Locate the cell with the specified text and output its (x, y) center coordinate. 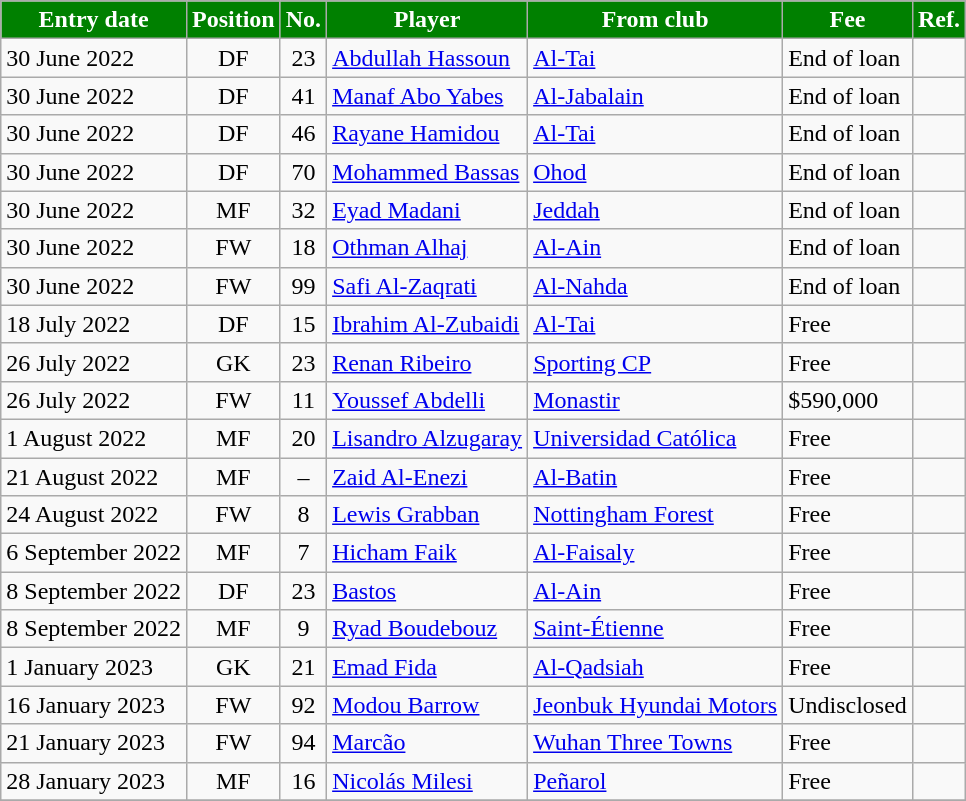
92 (303, 705)
Sporting CP (656, 362)
11 (303, 400)
8 (303, 515)
18 July 2022 (94, 324)
15 (303, 324)
Al-Qadsiah (656, 667)
– (303, 477)
Saint-Étienne (656, 629)
Wuhan Three Towns (656, 743)
16 January 2023 (94, 705)
Nicolás Milesi (428, 781)
46 (303, 134)
32 (303, 210)
Universidad Católica (656, 438)
Emad Fida (428, 667)
Rayane Hamidou (428, 134)
Ryad Boudebouz (428, 629)
1 August 2022 (94, 438)
Al-Nahda (656, 286)
Entry date (94, 20)
Marcão (428, 743)
From club (656, 20)
$590,000 (848, 400)
Monastir (656, 400)
7 (303, 553)
21 January 2023 (94, 743)
24 August 2022 (94, 515)
Safi Al-Zaqrati (428, 286)
99 (303, 286)
1 January 2023 (94, 667)
Al-Faisaly (656, 553)
94 (303, 743)
Ref. (938, 20)
Ibrahim Al-Zubaidi (428, 324)
Youssef Abdelli (428, 400)
Al-Jabalain (656, 96)
Mohammed Bassas (428, 172)
Ohod (656, 172)
Jeonbuk Hyundai Motors (656, 705)
Hicham Faik (428, 553)
Manaf Abo Yabes (428, 96)
6 September 2022 (94, 553)
Al-Batin (656, 477)
41 (303, 96)
Peñarol (656, 781)
Abdullah Hassoun (428, 58)
70 (303, 172)
18 (303, 248)
Undisclosed (848, 705)
Nottingham Forest (656, 515)
No. (303, 20)
Zaid Al-Enezi (428, 477)
Renan Ribeiro (428, 362)
Bastos (428, 591)
9 (303, 629)
Lewis Grabban (428, 515)
Position (233, 20)
Player (428, 20)
Eyad Madani (428, 210)
Othman Alhaj (428, 248)
20 (303, 438)
Lisandro Alzugaray (428, 438)
28 January 2023 (94, 781)
16 (303, 781)
21 August 2022 (94, 477)
Fee (848, 20)
Jeddah (656, 210)
21 (303, 667)
Modou Barrow (428, 705)
